Detect which cell encompasses the target text, then output its (x, y) center coordinate. 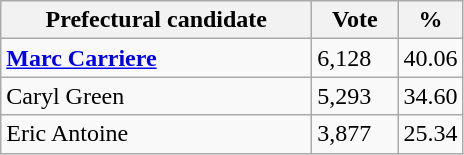
34.60 (430, 96)
Marc Carriere (156, 58)
Eric Antoine (156, 134)
Vote (355, 20)
Prefectural candidate (156, 20)
6,128 (355, 58)
25.34 (430, 134)
40.06 (430, 58)
Caryl Green (156, 96)
% (430, 20)
5,293 (355, 96)
3,877 (355, 134)
